Identify which cell holds the provided text, then report its [X, Y] central coordinate. 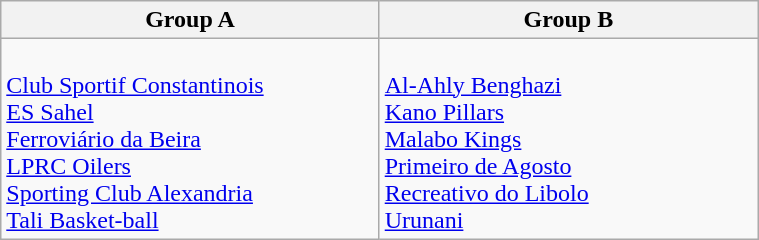
Group A [190, 20]
Al-Ahly Benghazi Kano Pillars Malabo Kings Primeiro de Agosto Recreativo do Libolo Urunani [568, 139]
Group B [568, 20]
Club Sportif Constantinois ES Sahel Ferroviário da Beira LPRC Oilers Sporting Club Alexandria Tali Basket-ball [190, 139]
